From the cell containing the given text, extract its center point as (X, Y) coordinate. 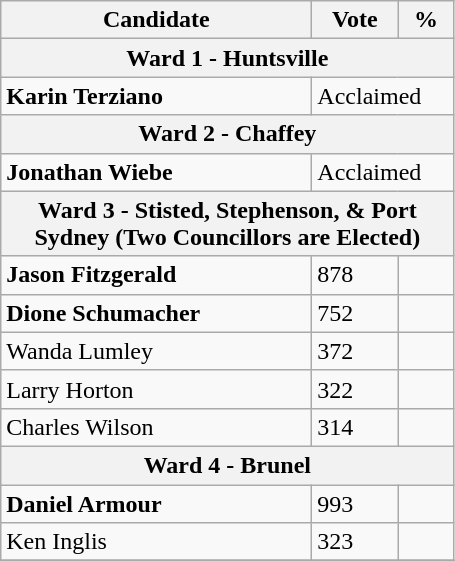
Ward 1 - Huntsville (228, 58)
314 (355, 427)
Dione Schumacher (156, 313)
Larry Horton (156, 389)
Candidate (156, 20)
322 (355, 389)
Daniel Armour (156, 503)
Wanda Lumley (156, 351)
Ward 4 - Brunel (228, 465)
Karin Terziano (156, 96)
% (426, 20)
Vote (355, 20)
372 (355, 351)
Charles Wilson (156, 427)
323 (355, 542)
Ward 2 - Chaffey (228, 134)
Ward 3 - Stisted, Stephenson, & Port Sydney (Two Councillors are Elected) (228, 224)
993 (355, 503)
Jonathan Wiebe (156, 172)
752 (355, 313)
Jason Fitzgerald (156, 275)
Ken Inglis (156, 542)
878 (355, 275)
